Detect which cell encompasses the target text, then output its [x, y] center coordinate. 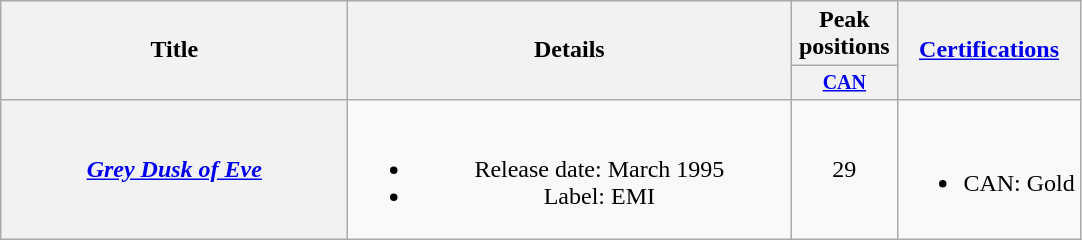
Peak positions [844, 34]
Details [570, 50]
CAN: Gold [989, 169]
29 [844, 169]
CAN [844, 82]
Certifications [989, 50]
Grey Dusk of Eve [174, 169]
Release date: March 1995Label: EMI [570, 169]
Title [174, 50]
